Search for the cell housing the specified text and yield its (X, Y) center coordinate. 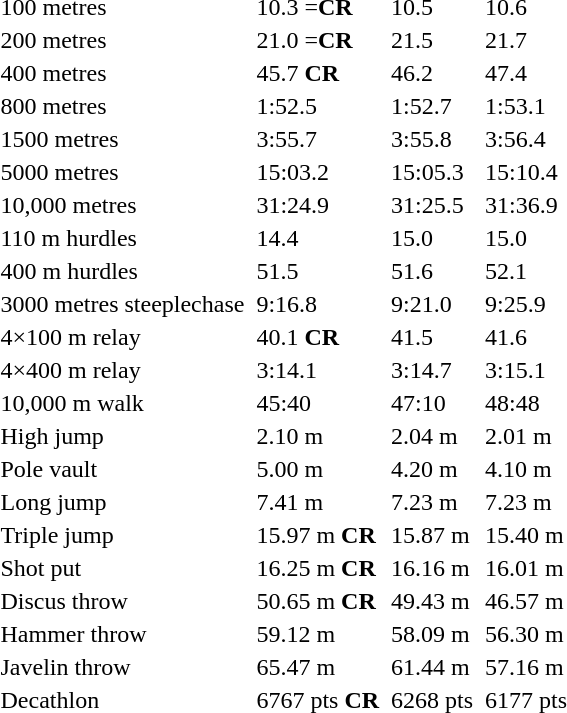
40.1 CR (318, 337)
50.65 m CR (318, 601)
58.09 m (432, 634)
21.0 =CR (318, 40)
47:10 (432, 403)
51.6 (432, 271)
1:52.7 (432, 106)
45.7 CR (318, 73)
9:16.8 (318, 304)
7.23 m (432, 502)
65.47 m (318, 667)
14.4 (318, 238)
4.20 m (432, 469)
59.12 m (318, 634)
45:40 (318, 403)
2.04 m (432, 436)
3:55.7 (318, 139)
5.00 m (318, 469)
31:25.5 (432, 205)
61.44 m (432, 667)
3:14.1 (318, 370)
51.5 (318, 271)
1:52.5 (318, 106)
3:14.7 (432, 370)
9:21.0 (432, 304)
2.10 m (318, 436)
16.25 m CR (318, 568)
15:03.2 (318, 172)
15.87 m (432, 535)
49.43 m (432, 601)
3:55.8 (432, 139)
7.41 m (318, 502)
41.5 (432, 337)
15.97 m CR (318, 535)
15.0 (432, 238)
46.2 (432, 73)
21.5 (432, 40)
31:24.9 (318, 205)
15:05.3 (432, 172)
16.16 m (432, 568)
